Provide the (X, Y) coordinate of the cell's center where the given text is located.  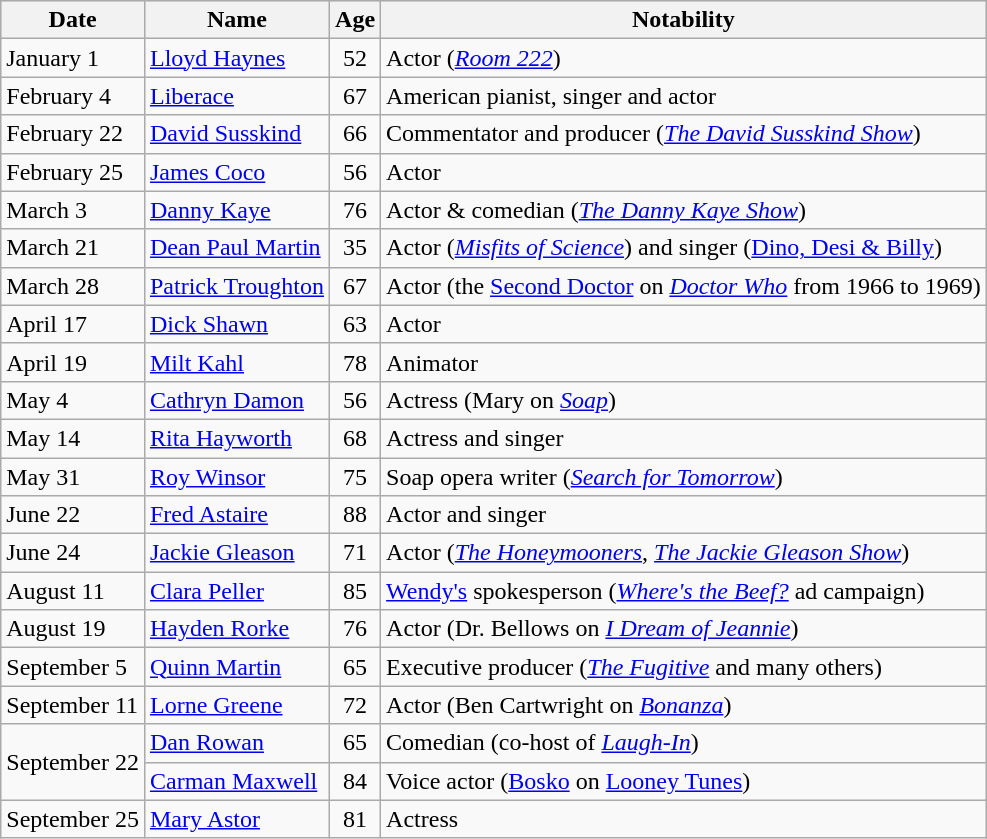
Notability (684, 20)
88 (356, 515)
Actress (Mary on Soap) (684, 400)
Actor (Misfits of Science) and singer (Dino, Desi & Billy) (684, 248)
March 28 (73, 286)
June 24 (73, 553)
American pianist, singer and actor (684, 96)
Executive producer (The Fugitive and many others) (684, 667)
Quinn Martin (236, 667)
Actress (684, 819)
September 25 (73, 819)
Animator (684, 362)
Soap opera writer (Search for Tomorrow) (684, 477)
72 (356, 705)
March 21 (73, 248)
February 25 (73, 172)
Actor (The Honeymooners, The Jackie Gleason Show) (684, 553)
Date (73, 20)
Cathryn Damon (236, 400)
Dick Shawn (236, 324)
75 (356, 477)
78 (356, 362)
September 5 (73, 667)
71 (356, 553)
Actor (the Second Doctor on Doctor Who from 1966 to 1969) (684, 286)
May 14 (73, 438)
May 31 (73, 477)
Roy Winsor (236, 477)
Dean Paul Martin (236, 248)
May 4 (73, 400)
Lorne Greene (236, 705)
Comedian (co-host of Laugh-In) (684, 743)
Dan Rowan (236, 743)
Milt Kahl (236, 362)
Patrick Troughton (236, 286)
Liberace (236, 96)
Actor (Ben Cartwright on Bonanza) (684, 705)
84 (356, 781)
Actress and singer (684, 438)
January 1 (73, 58)
52 (356, 58)
March 3 (73, 210)
Age (356, 20)
Hayden Rorke (236, 629)
August 11 (73, 591)
James Coco (236, 172)
Name (236, 20)
Rita Hayworth (236, 438)
Voice actor (Bosko on Looney Tunes) (684, 781)
Carman Maxwell (236, 781)
Lloyd Haynes (236, 58)
June 22 (73, 515)
April 17 (73, 324)
68 (356, 438)
Actor & comedian (The Danny Kaye Show) (684, 210)
Actor (Room 222) (684, 58)
66 (356, 134)
Mary Astor (236, 819)
Fred Astaire (236, 515)
September 22 (73, 762)
September 11 (73, 705)
February 22 (73, 134)
Clara Peller (236, 591)
February 4 (73, 96)
63 (356, 324)
35 (356, 248)
David Susskind (236, 134)
Danny Kaye (236, 210)
August 19 (73, 629)
Commentator and producer (The David Susskind Show) (684, 134)
April 19 (73, 362)
Jackie Gleason (236, 553)
Wendy's spokesperson (Where's the Beef? ad campaign) (684, 591)
Actor and singer (684, 515)
81 (356, 819)
Actor (Dr. Bellows on I Dream of Jeannie) (684, 629)
85 (356, 591)
